Output the (x, y) coordinate of the center of the cell containing the given text.  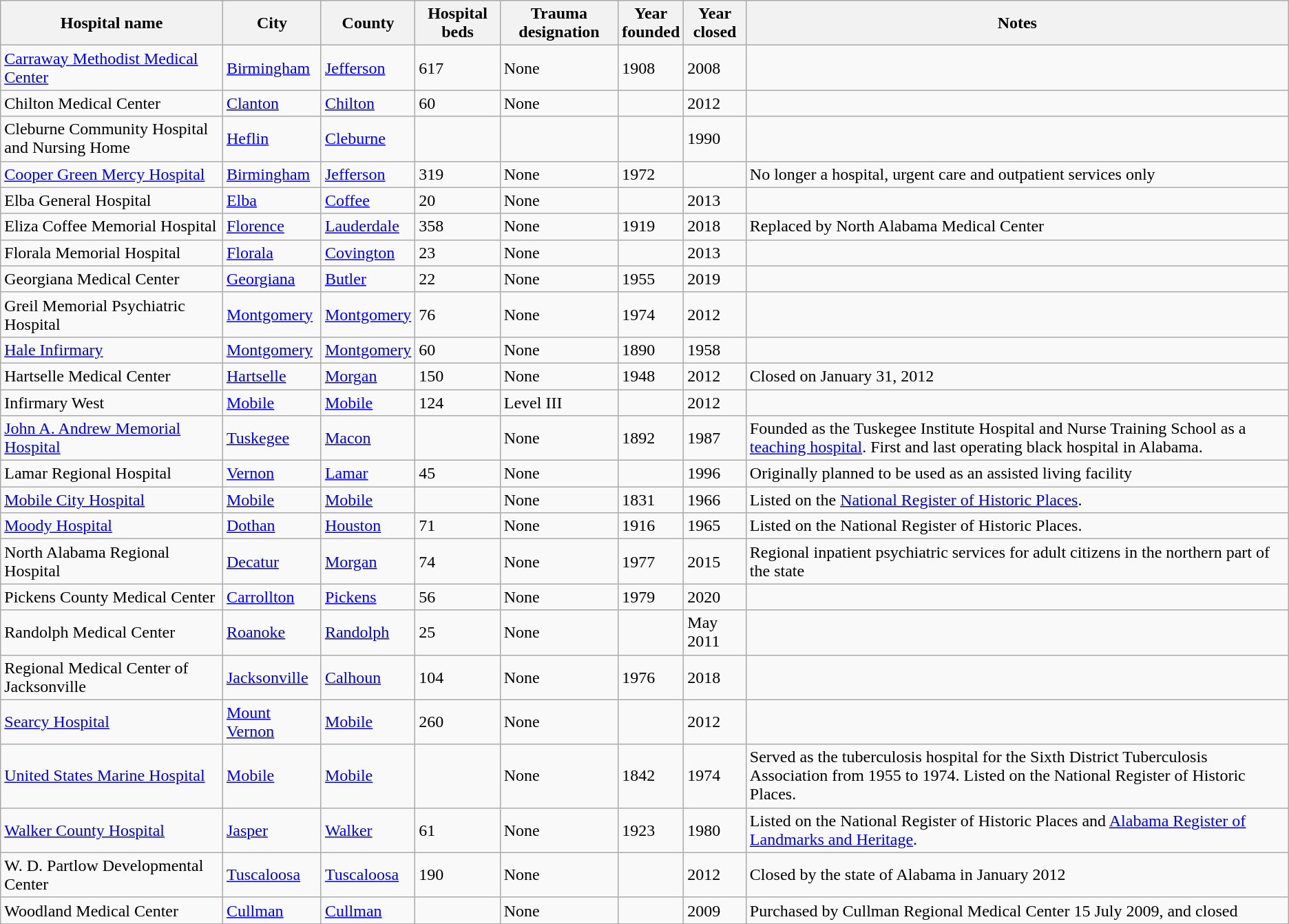
Florala (271, 253)
1842 (651, 776)
Chilton Medical Center (112, 103)
Lamar (368, 474)
Roanoke (271, 632)
Vernon (271, 474)
Tuskegee (271, 438)
Hospital beds (457, 23)
1892 (651, 438)
20 (457, 200)
Cleburne (368, 139)
Pickens (368, 597)
Florence (271, 227)
Trauma designation (559, 23)
1965 (715, 526)
Greil Memorial Psychiatric Hospital (112, 314)
Regional inpatient psychiatric services for adult citizens in the northern part of the state (1017, 562)
61 (457, 830)
Hale Infirmary (112, 350)
Purchased by Cullman Regional Medical Center 15 July 2009, and closed (1017, 910)
1919 (651, 227)
United States Marine Hospital (112, 776)
74 (457, 562)
1923 (651, 830)
Georgiana Medical Center (112, 279)
124 (457, 403)
Originally planned to be used as an assisted living facility (1017, 474)
150 (457, 376)
John A. Andrew Memorial Hospital (112, 438)
Eliza Coffee Memorial Hospital (112, 227)
1996 (715, 474)
104 (457, 678)
Carrollton (271, 597)
Florala Memorial Hospital (112, 253)
Elba (271, 200)
City (271, 23)
Yearclosed (715, 23)
Replaced by North Alabama Medical Center (1017, 227)
Mobile City Hospital (112, 500)
Listed on the National Register of Historic Places and Alabama Register of Landmarks and Heritage. (1017, 830)
Jacksonville (271, 678)
Elba General Hospital (112, 200)
Coffee (368, 200)
Infirmary West (112, 403)
Lamar Regional Hospital (112, 474)
Founded as the Tuskegee Institute Hospital and Nurse Training School as a teaching hospital. First and last operating black hospital in Alabama. (1017, 438)
Macon (368, 438)
45 (457, 474)
Georgiana (271, 279)
1958 (715, 350)
Lauderdale (368, 227)
2019 (715, 279)
Cooper Green Mercy Hospital (112, 174)
1972 (651, 174)
2015 (715, 562)
Closed on January 31, 2012 (1017, 376)
Hospital name (112, 23)
North Alabama Regional Hospital (112, 562)
1831 (651, 500)
1948 (651, 376)
Carraway Methodist Medical Center (112, 67)
358 (457, 227)
Woodland Medical Center (112, 910)
190 (457, 874)
Closed by the state of Alabama in January 2012 (1017, 874)
23 (457, 253)
Butler (368, 279)
1966 (715, 500)
Heflin (271, 139)
Walker (368, 830)
617 (457, 67)
1890 (651, 350)
Randolph Medical Center (112, 632)
No longer a hospital, urgent care and outpatient services only (1017, 174)
Pickens County Medical Center (112, 597)
Notes (1017, 23)
1908 (651, 67)
2008 (715, 67)
Regional Medical Center of Jacksonville (112, 678)
Randolph (368, 632)
1916 (651, 526)
22 (457, 279)
1976 (651, 678)
Hartselle Medical Center (112, 376)
76 (457, 314)
1980 (715, 830)
Hartselle (271, 376)
1987 (715, 438)
2020 (715, 597)
W. D. Partlow Developmental Center (112, 874)
Mount Vernon (271, 722)
Clanton (271, 103)
71 (457, 526)
1990 (715, 139)
Covington (368, 253)
1977 (651, 562)
Cleburne Community Hospital and Nursing Home (112, 139)
1955 (651, 279)
Dothan (271, 526)
260 (457, 722)
Walker County Hospital (112, 830)
Level III (559, 403)
County (368, 23)
319 (457, 174)
Yearfounded (651, 23)
Decatur (271, 562)
25 (457, 632)
Moody Hospital (112, 526)
Calhoun (368, 678)
Houston (368, 526)
May 2011 (715, 632)
Chilton (368, 103)
Jasper (271, 830)
1979 (651, 597)
2009 (715, 910)
56 (457, 597)
Searcy Hospital (112, 722)
